Provide the (x, y) coordinate of the cell's center where the given text is located.  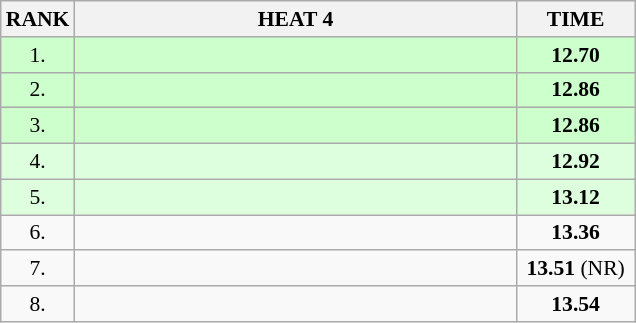
7. (38, 269)
RANK (38, 19)
6. (38, 233)
8. (38, 304)
1. (38, 55)
3. (38, 126)
12.92 (576, 162)
5. (38, 197)
13.12 (576, 197)
12.70 (576, 55)
2. (38, 90)
4. (38, 162)
13.36 (576, 233)
13.51 (NR) (576, 269)
13.54 (576, 304)
TIME (576, 19)
HEAT 4 (295, 19)
